Identify which cell holds the provided text, then report its (x, y) central coordinate. 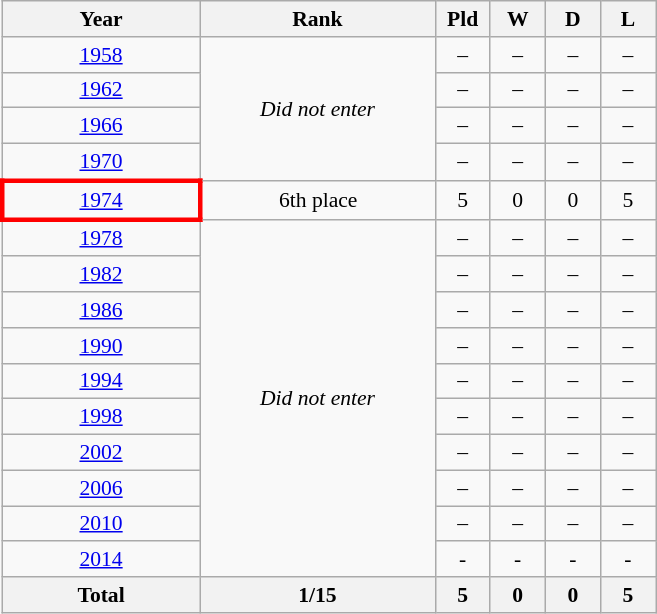
2006 (101, 488)
L (628, 19)
Total (101, 595)
2002 (101, 453)
1994 (101, 381)
Year (101, 19)
W (518, 19)
1986 (101, 310)
1974 (101, 200)
1962 (101, 90)
2014 (101, 560)
6th place (318, 200)
Rank (318, 19)
1978 (101, 238)
Pld (462, 19)
1998 (101, 417)
1/15 (318, 595)
1958 (101, 55)
1966 (101, 126)
1990 (101, 346)
1982 (101, 275)
1970 (101, 162)
2010 (101, 524)
D (572, 19)
